For the text-containing cell, return its midpoint in [X, Y] coordinate format. 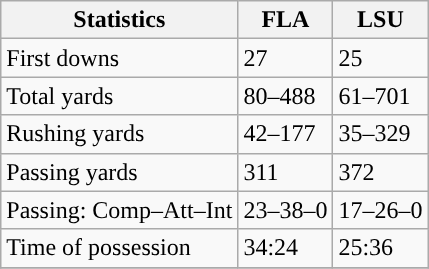
Statistics [120, 20]
35–329 [380, 134]
FLA [286, 20]
372 [380, 172]
Passing yards [120, 172]
Rushing yards [120, 134]
Total yards [120, 96]
42–177 [286, 134]
First downs [120, 58]
17–26–0 [380, 210]
Time of possession [120, 248]
23–38–0 [286, 210]
25 [380, 58]
27 [286, 58]
25:36 [380, 248]
311 [286, 172]
LSU [380, 20]
34:24 [286, 248]
Passing: Comp–Att–Int [120, 210]
61–701 [380, 96]
80–488 [286, 96]
